Detect which cell encompasses the target text, then output its [x, y] center coordinate. 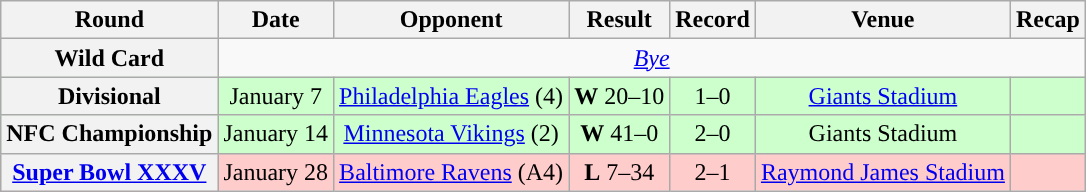
Super Bowl XXXV [110, 172]
W 41–0 [620, 134]
Wild Card [110, 58]
Record [713, 20]
Round [110, 20]
Opponent [452, 20]
Baltimore Ravens (A4) [452, 172]
Bye [652, 58]
January 28 [276, 172]
Philadelphia Eagles (4) [452, 96]
2–0 [713, 134]
Recap [1048, 20]
Minnesota Vikings (2) [452, 134]
January 14 [276, 134]
Raymond James Stadium [882, 172]
Divisional [110, 96]
Date [276, 20]
January 7 [276, 96]
1–0 [713, 96]
Result [620, 20]
2–1 [713, 172]
NFC Championship [110, 134]
Venue [882, 20]
W 20–10 [620, 96]
L 7–34 [620, 172]
